Detect which cell encompasses the target text, then output its (X, Y) center coordinate. 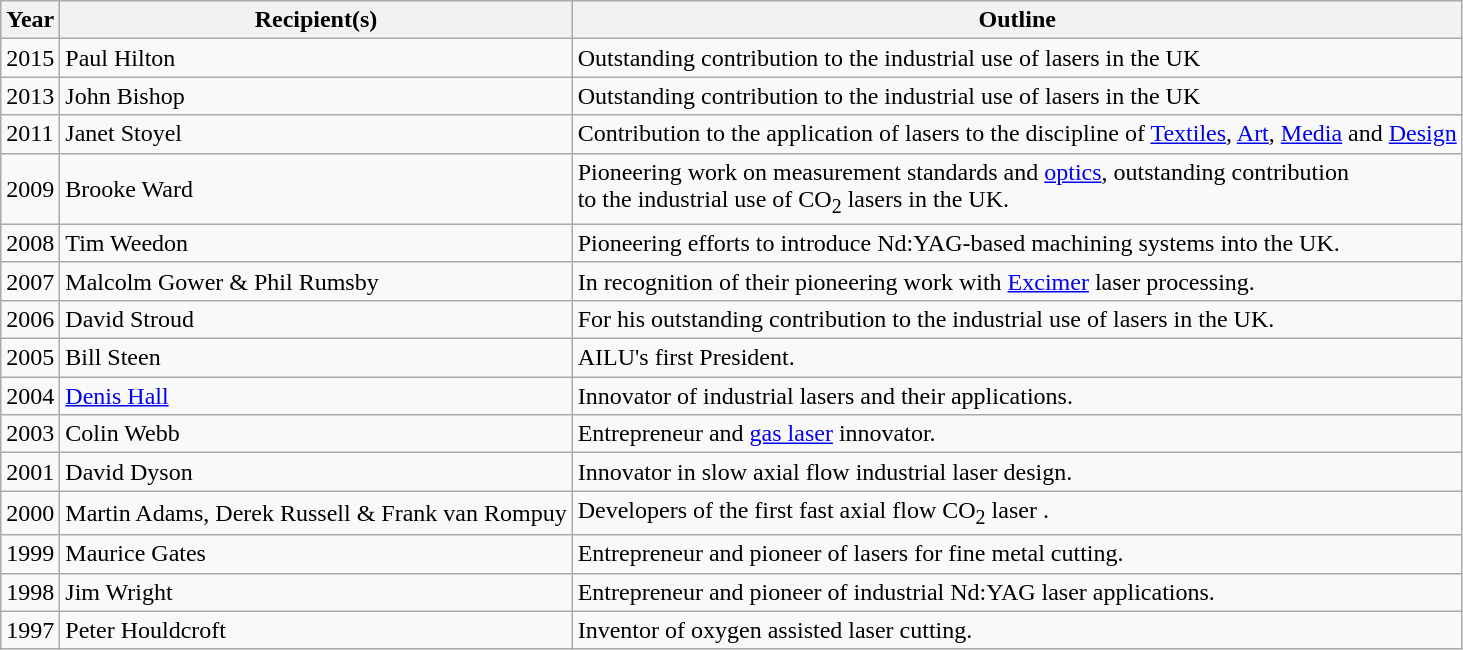
Pioneering efforts to introduce Nd:YAG-based machining systems into the UK. (1017, 243)
2007 (30, 281)
AILU's first President. (1017, 358)
Entrepreneur and pioneer of lasers for fine metal cutting. (1017, 554)
2011 (30, 134)
2005 (30, 358)
Denis Hall (316, 396)
1999 (30, 554)
2013 (30, 96)
2004 (30, 396)
Contribution to the application of lasers to the discipline of Textiles, Art, Media and Design (1017, 134)
John Bishop (316, 96)
Peter Houldcroft (316, 630)
Jim Wright (316, 592)
Innovator in slow axial flow industrial laser design. (1017, 472)
Entrepreneur and gas laser innovator. (1017, 434)
Martin Adams, Derek Russell & Frank van Rompuy (316, 513)
Brooke Ward (316, 188)
2000 (30, 513)
Paul Hilton (316, 58)
Malcolm Gower & Phil Rumsby (316, 281)
1997 (30, 630)
Pioneering work on measurement standards and optics, outstanding contributionto the industrial use of CO2 lasers in the UK. (1017, 188)
Tim Weedon (316, 243)
2015 (30, 58)
2003 (30, 434)
For his outstanding contribution to the industrial use of lasers in the UK. (1017, 319)
2001 (30, 472)
Maurice Gates (316, 554)
Year (30, 20)
In recognition of their pioneering work with Excimer laser processing. (1017, 281)
Inventor of oxygen assisted laser cutting. (1017, 630)
Recipient(s) (316, 20)
Developers of the first fast axial flow CO2 laser . (1017, 513)
2009 (30, 188)
David Dyson (316, 472)
Innovator of industrial lasers and their applications. (1017, 396)
2006 (30, 319)
1998 (30, 592)
Outline (1017, 20)
2008 (30, 243)
David Stroud (316, 319)
Colin Webb (316, 434)
Entrepreneur and pioneer of industrial Nd:YAG laser applications. (1017, 592)
Bill Steen (316, 358)
Janet Stoyel (316, 134)
